Search for the cell housing the specified text and yield its (X, Y) center coordinate. 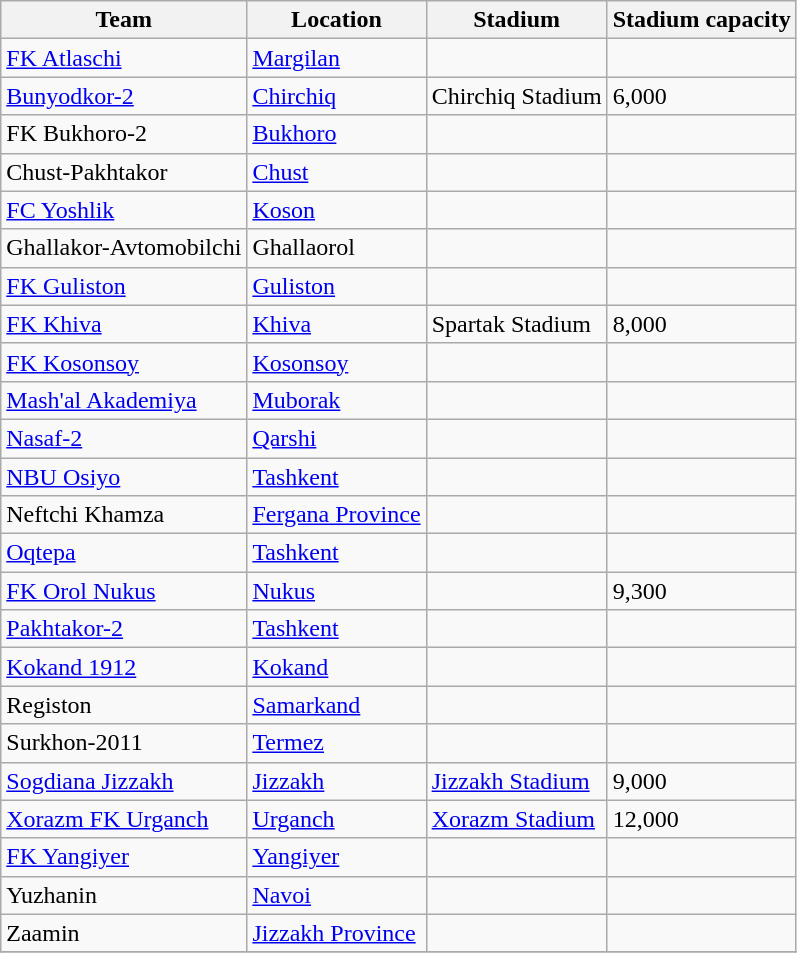
Fergana Province (336, 515)
Bukhoro (336, 134)
Neftchi Khamza (124, 515)
Pakhtakor-2 (124, 629)
Bunyodkor-2 (124, 96)
Koson (336, 210)
9,300 (702, 591)
Stadium (516, 20)
Termez (336, 743)
Sogdiana Jizzakh (124, 781)
Yuzhanin (124, 895)
FC Yoshlik (124, 210)
Jizzakh Stadium (516, 781)
Zaamin (124, 933)
Mash'al Akademiya (124, 400)
Margilan (336, 58)
Chirchiq (336, 96)
Yangiyer (336, 857)
Team (124, 20)
Kosonsoy (336, 362)
Kokand 1912 (124, 667)
Registon (124, 705)
Chirchiq Stadium (516, 96)
Jizzakh Province (336, 933)
9,000 (702, 781)
Chust-Pakhtakor (124, 172)
8,000 (702, 324)
Kokand (336, 667)
FK Orol Nukus (124, 591)
Nasaf-2 (124, 438)
Ghallaorol (336, 248)
FK Atlaschi (124, 58)
NBU Osiyo (124, 477)
FK Yangiyer (124, 857)
Qarshi (336, 438)
Guliston (336, 286)
Nukus (336, 591)
6,000 (702, 96)
Jizzakh (336, 781)
FK Guliston (124, 286)
FK Khiva (124, 324)
Surkhon-2011 (124, 743)
Chust (336, 172)
Navoi (336, 895)
Ghallakor-Avtomobilchi (124, 248)
Stadium capacity (702, 20)
FK Bukhoro-2 (124, 134)
Oqtepa (124, 553)
Khiva (336, 324)
12,000 (702, 819)
Xorazm Stadium (516, 819)
Location (336, 20)
Xorazm FK Urganch (124, 819)
Spartak Stadium (516, 324)
Urganch (336, 819)
FK Kosonsoy (124, 362)
Muborak (336, 400)
Samarkand (336, 705)
